Identify which cell holds the provided text, then report its [x, y] central coordinate. 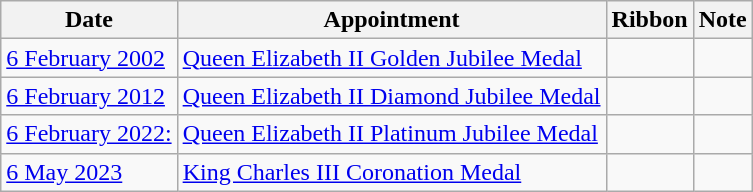
6 February 2002 [89, 58]
Appointment [392, 20]
King Charles III Coronation Medal [392, 172]
6 February 2022: [89, 134]
Ribbon [650, 20]
Queen Elizabeth II Diamond Jubilee Medal [392, 96]
6 May 2023 [89, 172]
6 February 2012 [89, 96]
Date [89, 20]
Queen Elizabeth II Platinum Jubilee Medal [392, 134]
Note [722, 20]
Queen Elizabeth II Golden Jubilee Medal [392, 58]
